Search for the cell housing the specified text and yield its (x, y) center coordinate. 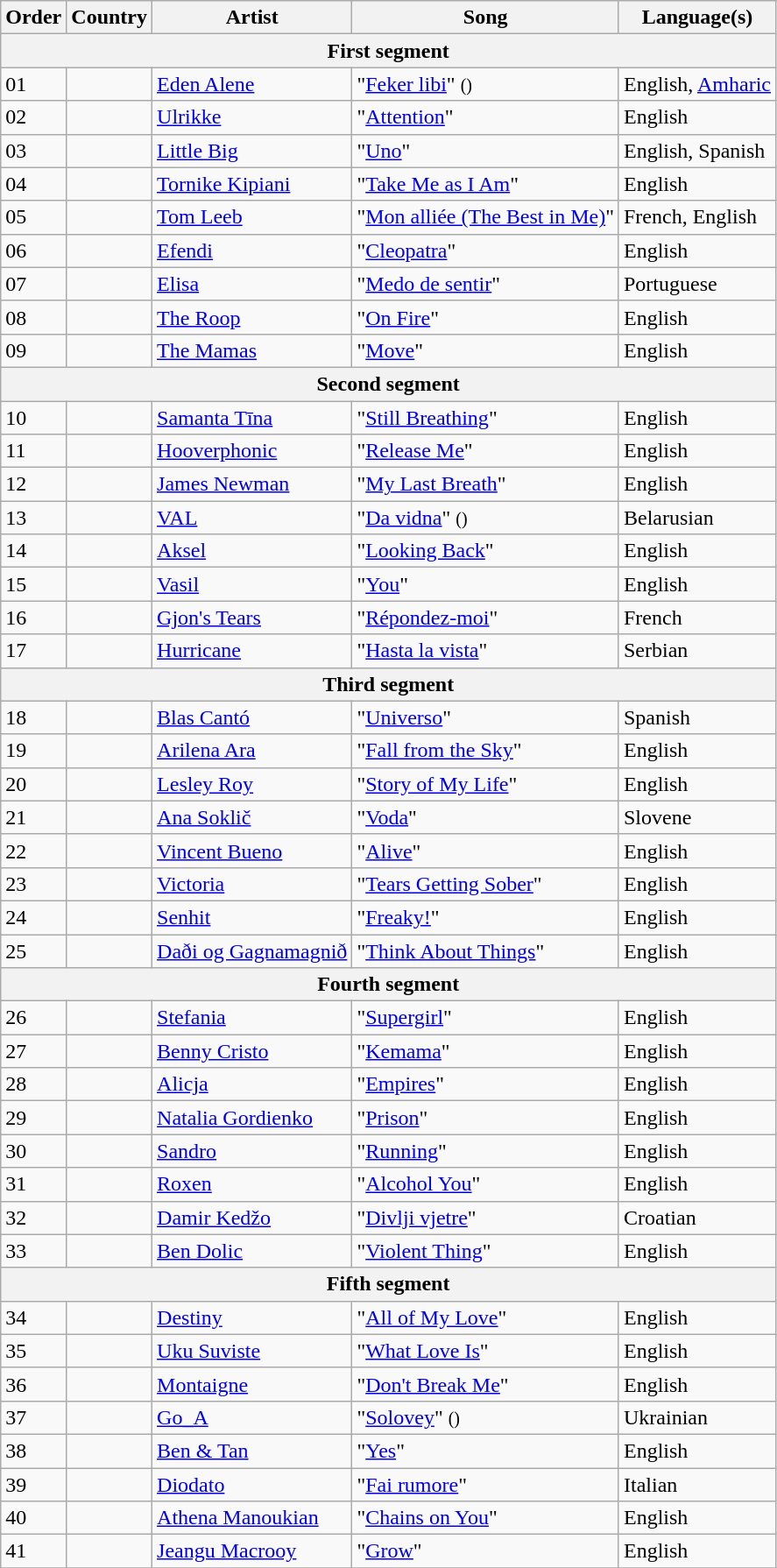
13 (33, 518)
French (697, 618)
Country (109, 18)
"On Fire" (485, 317)
"Solovey" () (485, 1417)
29 (33, 1118)
34 (33, 1317)
VAL (252, 518)
Arilena Ara (252, 751)
20 (33, 784)
"Supergirl" (485, 1018)
Fourth segment (389, 985)
Spanish (697, 717)
Montaigne (252, 1384)
Victoria (252, 884)
"Medo de sentir" (485, 284)
35 (33, 1351)
04 (33, 184)
"Fall from the Sky" (485, 751)
"Tears Getting Sober" (485, 884)
English, Spanish (697, 151)
"Uno" (485, 151)
"Move" (485, 350)
"Chains on You" (485, 1518)
Natalia Gordienko (252, 1118)
Ulrikke (252, 117)
03 (33, 151)
Jeangu Macrooy (252, 1551)
Sandro (252, 1151)
"Feker libi" () (485, 84)
01 (33, 84)
12 (33, 484)
37 (33, 1417)
32 (33, 1218)
36 (33, 1384)
Ukrainian (697, 1417)
Hurricane (252, 651)
05 (33, 217)
Little Big (252, 151)
"Don't Break Me" (485, 1384)
Stefania (252, 1018)
19 (33, 751)
06 (33, 251)
Ben Dolic (252, 1251)
Serbian (697, 651)
Ana Soklič (252, 817)
"Still Breathing" (485, 418)
"Mon alliée (The Best in Me)" (485, 217)
23 (33, 884)
16 (33, 618)
"My Last Breath" (485, 484)
"Think About Things" (485, 950)
"Take Me as I Am" (485, 184)
"Prison" (485, 1118)
Croatian (697, 1218)
Vasil (252, 584)
The Roop (252, 317)
"Freaky!" (485, 917)
Ben & Tan (252, 1451)
30 (33, 1151)
"Divlji vjetre" (485, 1218)
Third segment (389, 684)
Artist (252, 18)
"Empires" (485, 1084)
11 (33, 451)
"Attention" (485, 117)
English, Amharic (697, 84)
Vincent Bueno (252, 851)
Gjon's Tears (252, 618)
"Alcohol You" (485, 1184)
39 (33, 1485)
"Cleopatra" (485, 251)
Aksel (252, 551)
James Newman (252, 484)
Efendi (252, 251)
33 (33, 1251)
28 (33, 1084)
"Fai rumore" (485, 1485)
The Mamas (252, 350)
09 (33, 350)
Italian (697, 1485)
"Hasta la vista" (485, 651)
Hooverphonic (252, 451)
"Release Me" (485, 451)
Athena Manoukian (252, 1518)
07 (33, 284)
"What Love Is" (485, 1351)
14 (33, 551)
Fifth segment (389, 1284)
10 (33, 418)
"Voda" (485, 817)
38 (33, 1451)
Lesley Roy (252, 784)
Tom Leeb (252, 217)
Senhit (252, 917)
"Kemama" (485, 1051)
Tornike Kipiani (252, 184)
"All of My Love" (485, 1317)
French, English (697, 217)
Elisa (252, 284)
Belarusian (697, 518)
21 (33, 817)
Slovene (697, 817)
08 (33, 317)
Samanta Tīna (252, 418)
Uku Suviste (252, 1351)
"Grow" (485, 1551)
Go_A (252, 1417)
17 (33, 651)
Second segment (389, 384)
Diodato (252, 1485)
"Yes" (485, 1451)
Blas Cantó (252, 717)
"Looking Back" (485, 551)
24 (33, 917)
Damir Kedžo (252, 1218)
25 (33, 950)
02 (33, 117)
26 (33, 1018)
Song (485, 18)
40 (33, 1518)
Benny Cristo (252, 1051)
"Running" (485, 1151)
"Universo" (485, 717)
"Alive" (485, 851)
31 (33, 1184)
"Répondez-moi" (485, 618)
Daði og Gagnamagnið (252, 950)
18 (33, 717)
"Violent Thing" (485, 1251)
Roxen (252, 1184)
Order (33, 18)
Portuguese (697, 284)
41 (33, 1551)
15 (33, 584)
Alicja (252, 1084)
Eden Alene (252, 84)
"Da vidna" () (485, 518)
"Story of My Life" (485, 784)
"You" (485, 584)
22 (33, 851)
27 (33, 1051)
Language(s) (697, 18)
First segment (389, 51)
Destiny (252, 1317)
